Return (x, y) of the center of cell containing provided text 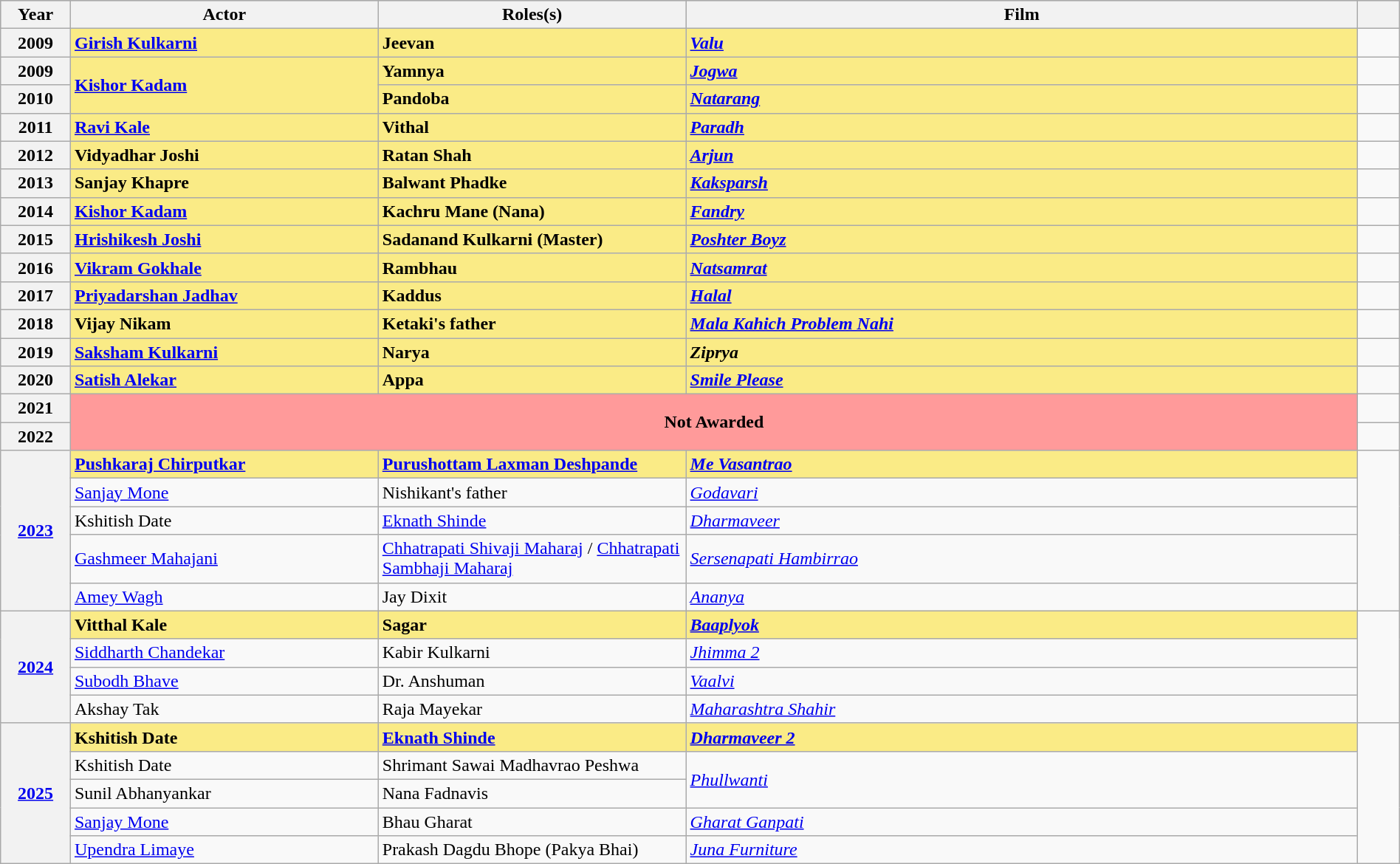
Kachru Mane (Nana) (532, 211)
Vitthal Kale (224, 625)
Maharashtra Shahir (1022, 709)
2015 (35, 239)
Paradh (1022, 127)
Saksham Kulkarni (224, 352)
Poshter Boyz (1022, 239)
Sunil Abhanyankar (224, 793)
Ziprya (1022, 352)
Fandry (1022, 211)
2020 (35, 380)
Sadanand Kulkarni (Master) (532, 239)
Purushottam Laxman Deshpande (532, 464)
Sagar (532, 625)
Roles(s) (532, 15)
Jhimma 2 (1022, 653)
Smile Please (1022, 380)
Balwant Phadke (532, 183)
2017 (35, 295)
Arjun (1022, 155)
Dharmaveer (1022, 521)
Narya (532, 352)
Phullwanti (1022, 779)
Satish Alekar (224, 380)
Nana Fadnavis (532, 793)
2011 (35, 127)
Valu (1022, 43)
Appa (532, 380)
Jeevan (532, 43)
Shrimant Sawai Madhavrao Peshwa (532, 765)
Dharmaveer 2 (1022, 737)
2010 (35, 99)
Vithal (532, 127)
Godavari (1022, 493)
Ketaki's father (532, 323)
Sersenapati Hambirrao (1022, 558)
2014 (35, 211)
Chhatrapati Shivaji Maharaj / Chhatrapati Sambhaji Maharaj (532, 558)
Jogwa (1022, 71)
Gashmeer Mahajani (224, 558)
2024 (35, 667)
Gharat Ganpati (1022, 822)
Not Awarded (713, 422)
Upendra Limaye (224, 850)
Juna Furniture (1022, 850)
Me Vasantrao (1022, 464)
Natarang (1022, 99)
Yamnya (532, 71)
Girish Kulkarni (224, 43)
Ananya (1022, 597)
Actor (224, 15)
Kaksparsh (1022, 183)
Prakash Dagdu Bhope (Pakya Bhai) (532, 850)
Dr. Anshuman (532, 681)
2013 (35, 183)
Siddharth Chandekar (224, 653)
2023 (35, 530)
Halal (1022, 295)
2019 (35, 352)
Vijay Nikam (224, 323)
2018 (35, 323)
Subodh Bhave (224, 681)
Ravi Kale (224, 127)
Natsamrat (1022, 267)
Pushkaraj Chirputkar (224, 464)
2025 (35, 793)
Priyadarshan Jadhav (224, 295)
Ratan Shah (532, 155)
Baaplyok (1022, 625)
Akshay Tak (224, 709)
Mala Kahich Problem Nahi (1022, 323)
Nishikant's father (532, 493)
Bhau Gharat (532, 822)
Raja Mayekar (532, 709)
Jay Dixit (532, 597)
Sanjay Khapre (224, 183)
Hrishikesh Joshi (224, 239)
2016 (35, 267)
2021 (35, 408)
Pandoba (532, 99)
Amey Wagh (224, 597)
Kabir Kulkarni (532, 653)
Rambhau (532, 267)
2012 (35, 155)
Kaddus (532, 295)
2022 (35, 436)
Vikram Gokhale (224, 267)
Vidyadhar Joshi (224, 155)
Film (1022, 15)
Year (35, 15)
Vaalvi (1022, 681)
